Capture the cell that displays the provided text and extract its [X, Y] central coordinate. 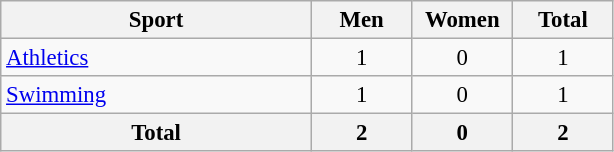
Men [362, 20]
Swimming [156, 95]
Athletics [156, 58]
Women [462, 20]
Sport [156, 20]
